Locate the cell with the specified text and output its [x, y] center coordinate. 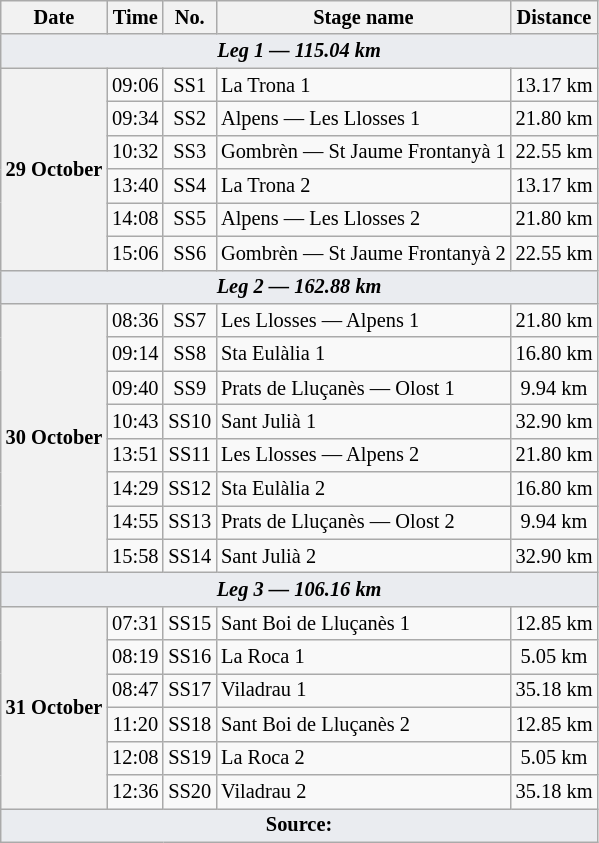
Alpens — Les Llosses 2 [364, 219]
Leg 2 — 162.88 km [300, 287]
29 October [54, 169]
Gombrèn — St Jaume Frontanyà 2 [364, 253]
La Roca 2 [364, 758]
09:34 [135, 118]
SS11 [190, 455]
SS6 [190, 253]
Les Llosses — Alpens 1 [364, 320]
SS19 [190, 758]
13:51 [135, 455]
Sant Julià 1 [364, 421]
Alpens — Les Llosses 1 [364, 118]
No. [190, 17]
SS5 [190, 219]
08:36 [135, 320]
SS7 [190, 320]
08:47 [135, 690]
Viladrau 2 [364, 791]
Sta Eulàlia 2 [364, 489]
SS17 [190, 690]
Prats de Lluçanès — Olost 1 [364, 388]
09:06 [135, 85]
09:40 [135, 388]
La Trona 1 [364, 85]
SS1 [190, 85]
10:43 [135, 421]
Gombrèn — St Jaume Frontanyà 1 [364, 152]
SS14 [190, 556]
14:08 [135, 219]
SS16 [190, 657]
SS4 [190, 186]
SS3 [190, 152]
SS20 [190, 791]
31 October [54, 707]
Distance [554, 17]
30 October [54, 438]
11:20 [135, 724]
Sta Eulàlia 1 [364, 354]
07:31 [135, 623]
Leg 3 — 106.16 km [300, 589]
Les Llosses — Alpens 2 [364, 455]
SS15 [190, 623]
Leg 1 — 115.04 km [300, 51]
08:19 [135, 657]
Viladrau 1 [364, 690]
10:32 [135, 152]
09:14 [135, 354]
Date [54, 17]
13:40 [135, 186]
SS2 [190, 118]
SS13 [190, 522]
SS12 [190, 489]
La Roca 1 [364, 657]
Source: [300, 825]
Time [135, 17]
Stage name [364, 17]
SS10 [190, 421]
SS8 [190, 354]
14:29 [135, 489]
14:55 [135, 522]
Sant Boi de Lluçanès 2 [364, 724]
Prats de Lluçanès — Olost 2 [364, 522]
12:36 [135, 791]
La Trona 2 [364, 186]
SS18 [190, 724]
SS9 [190, 388]
15:06 [135, 253]
12:08 [135, 758]
15:58 [135, 556]
Sant Julià 2 [364, 556]
Sant Boi de Lluçanès 1 [364, 623]
